Pinpoint the cell where the given text exists, returning its (X, Y) midpoint coordinate. 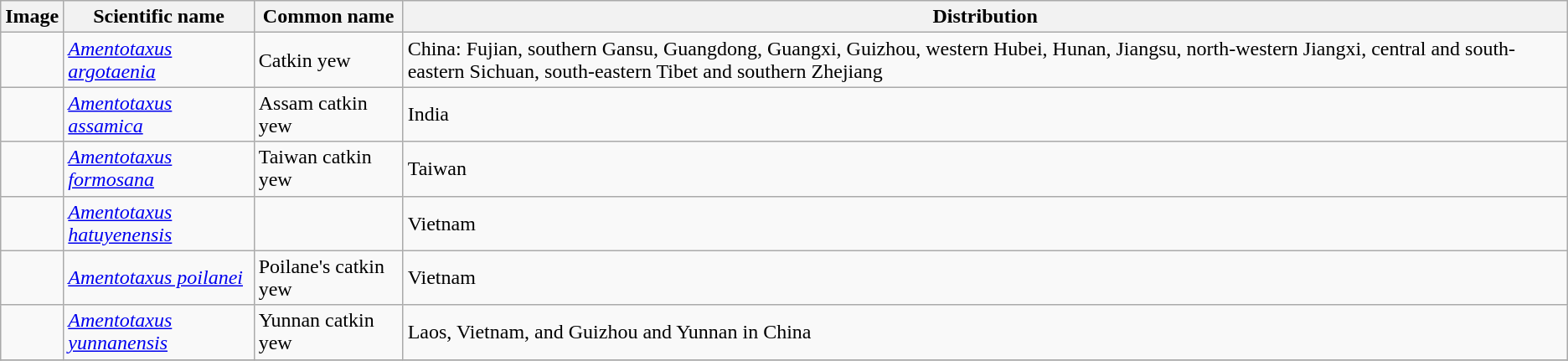
Poilane's catkin yew (328, 278)
Taiwan catkin yew (328, 169)
Common name (328, 17)
Distribution (985, 17)
Amentotaxus formosana (159, 169)
Scientific name (159, 17)
Yunnan catkin yew (328, 332)
Laos, Vietnam, and Guizhou and Yunnan in China (985, 332)
Amentotaxus hatuyenensis (159, 223)
Assam catkin yew (328, 114)
Amentotaxus poilanei (159, 278)
Image (32, 17)
Amentotaxus yunnanensis (159, 332)
Amentotaxus argotaenia (159, 60)
Catkin yew (328, 60)
India (985, 114)
Amentotaxus assamica (159, 114)
Taiwan (985, 169)
